Pinpoint the cell where the given text exists, returning its [x, y] midpoint coordinate. 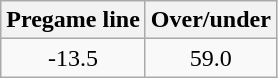
-13.5 [74, 58]
Pregame line [74, 20]
Over/under [210, 20]
59.0 [210, 58]
